Pinpoint the cell where the given text exists, returning its (X, Y) midpoint coordinate. 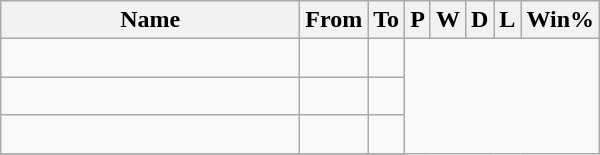
P (418, 20)
To (386, 20)
L (508, 20)
From (334, 20)
W (448, 20)
D (479, 20)
Name (150, 20)
Win% (560, 20)
